Pinpoint the cell where the given text exists, returning its [x, y] midpoint coordinate. 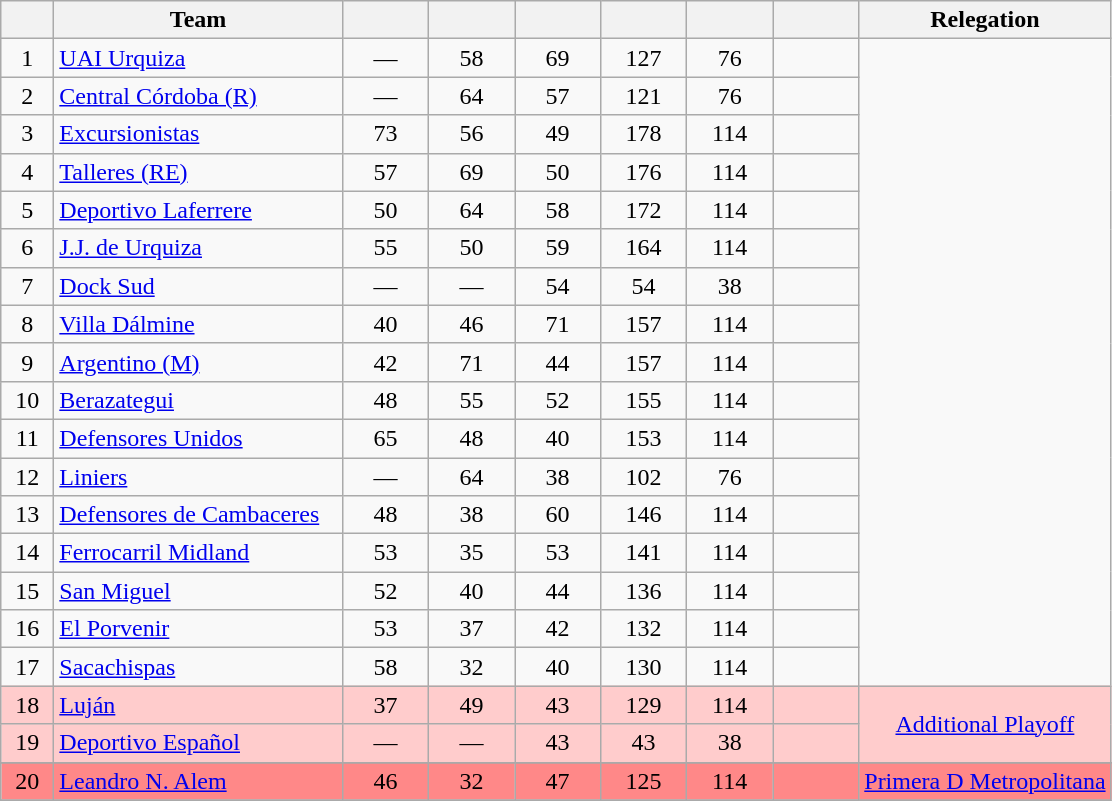
17 [28, 667]
176 [644, 172]
9 [28, 362]
Villa Dálmine [198, 324]
Team [198, 20]
19 [28, 743]
Relegation [985, 20]
178 [644, 134]
2 [28, 96]
56 [471, 134]
130 [644, 667]
Excursionistas [198, 134]
10 [28, 400]
125 [644, 781]
Liniers [198, 477]
129 [644, 705]
4 [28, 172]
3 [28, 134]
Berazategui [198, 400]
5 [28, 210]
172 [644, 210]
Ferrocarril Midland [198, 553]
47 [557, 781]
Sacachispas [198, 667]
8 [28, 324]
18 [28, 705]
102 [644, 477]
Talleres (RE) [198, 172]
Deportivo Laferrere [198, 210]
J.J. de Urquiza [198, 248]
15 [28, 591]
Defensores de Cambaceres [198, 515]
65 [385, 438]
60 [557, 515]
59 [557, 248]
16 [28, 629]
132 [644, 629]
Additional Playoff [985, 724]
164 [644, 248]
Argentino (M) [198, 362]
Deportivo Español [198, 743]
20 [28, 781]
127 [644, 58]
11 [28, 438]
7 [28, 286]
6 [28, 248]
73 [385, 134]
14 [28, 553]
146 [644, 515]
UAI Urquiza [198, 58]
121 [644, 96]
155 [644, 400]
35 [471, 553]
Defensores Unidos [198, 438]
Leandro N. Alem [198, 781]
12 [28, 477]
1 [28, 58]
El Porvenir [198, 629]
153 [644, 438]
136 [644, 591]
Central Córdoba (R) [198, 96]
141 [644, 553]
Luján [198, 705]
13 [28, 515]
Primera D Metropolitana [985, 781]
San Miguel [198, 591]
Dock Sud [198, 286]
